Detect which cell encompasses the target text, then output its [x, y] center coordinate. 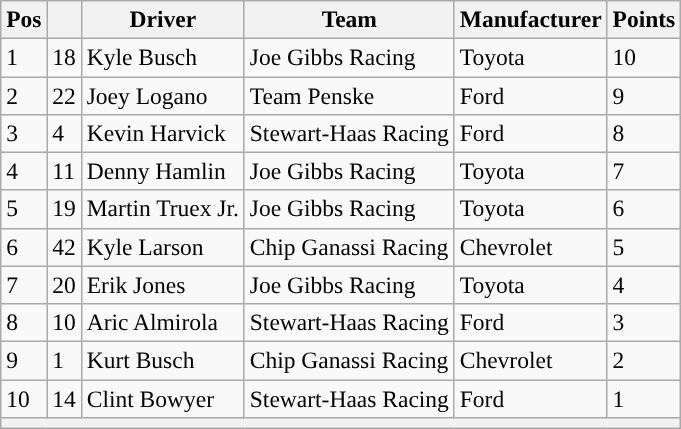
Team [349, 19]
Points [644, 19]
19 [64, 209]
Pos [24, 19]
Driver [162, 19]
Team Penske [349, 95]
Denny Hamlin [162, 171]
22 [64, 95]
Kyle Larson [162, 247]
42 [64, 247]
18 [64, 57]
Clint Bowyer [162, 398]
Kevin Harvick [162, 133]
Aric Almirola [162, 322]
20 [64, 285]
14 [64, 398]
11 [64, 171]
Joey Logano [162, 95]
Kurt Busch [162, 360]
Martin Truex Jr. [162, 209]
Erik Jones [162, 285]
Manufacturer [530, 19]
Kyle Busch [162, 57]
